Extract the (x, y) coordinate from the center of the cell holding the provided text.  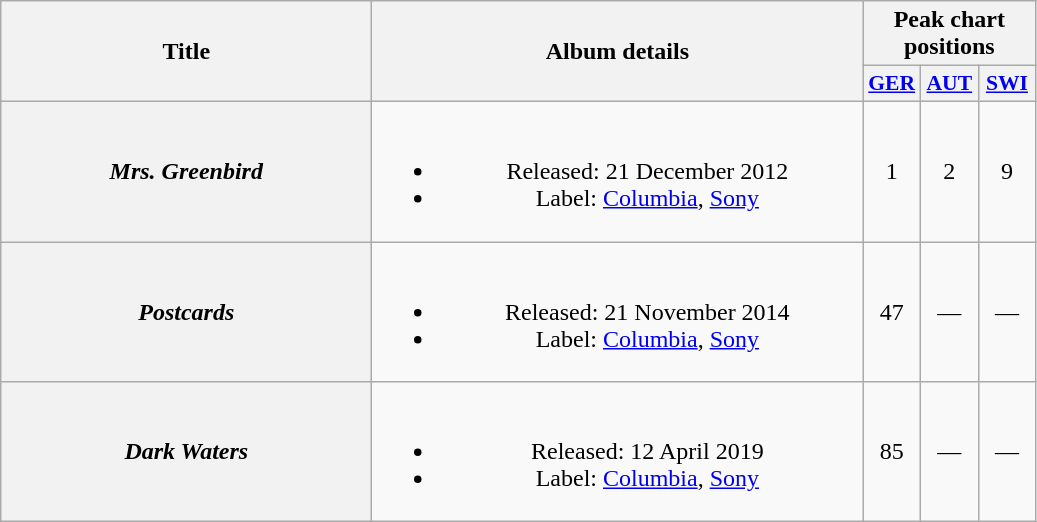
Title (186, 52)
1 (892, 171)
Released: 21 December 2012Label: Columbia, Sony (618, 171)
Peak chart positions (950, 34)
AUT (950, 84)
Mrs. Greenbird (186, 171)
SWI (1007, 84)
2 (950, 171)
GER (892, 84)
Postcards (186, 312)
9 (1007, 171)
47 (892, 312)
Dark Waters (186, 452)
Album details (618, 52)
Released: 12 April 2019Label: Columbia, Sony (618, 452)
85 (892, 452)
Released: 21 November 2014Label: Columbia, Sony (618, 312)
